Determine the (x, y) coordinate at the center of the cell enclosing the given text.  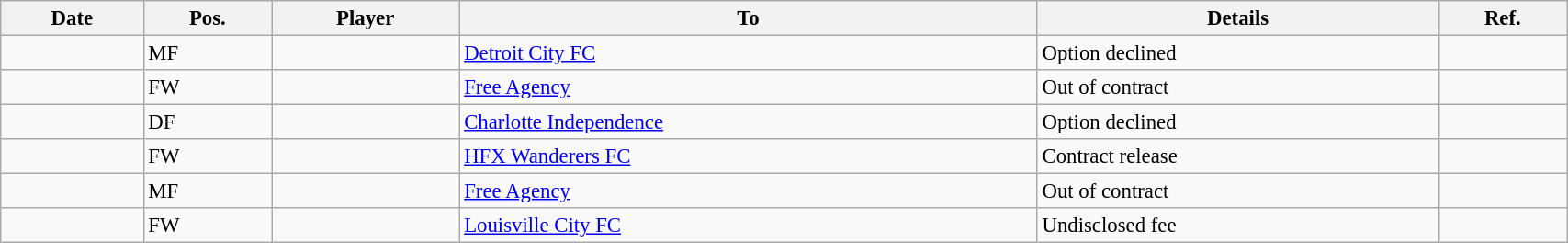
Charlotte Independence (748, 122)
Pos. (208, 18)
Player (366, 18)
Details (1238, 18)
HFX Wanderers FC (748, 156)
To (748, 18)
DF (208, 122)
Contract release (1238, 156)
Undisclosed fee (1238, 226)
Ref. (1503, 18)
Date (72, 18)
Detroit City FC (748, 53)
Louisville City FC (748, 226)
